Output the [x, y] coordinate of the center of the cell containing the given text.  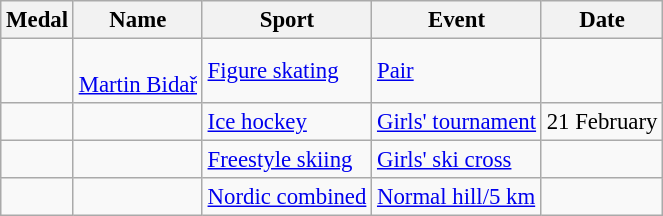
Normal hill/5 km [457, 197]
Date [602, 20]
Girls' tournament [457, 122]
Sport [286, 20]
Medal [38, 20]
Girls' ski cross [457, 160]
Ice hockey [286, 122]
Pair [457, 72]
Freestyle skiing [286, 160]
Name [138, 20]
Martin Bidař [138, 72]
Figure skating [286, 72]
21 February [602, 122]
Nordic combined [286, 197]
Event [457, 20]
